Return the (x, y) coordinate for the center point of the cell that contains the specified text.  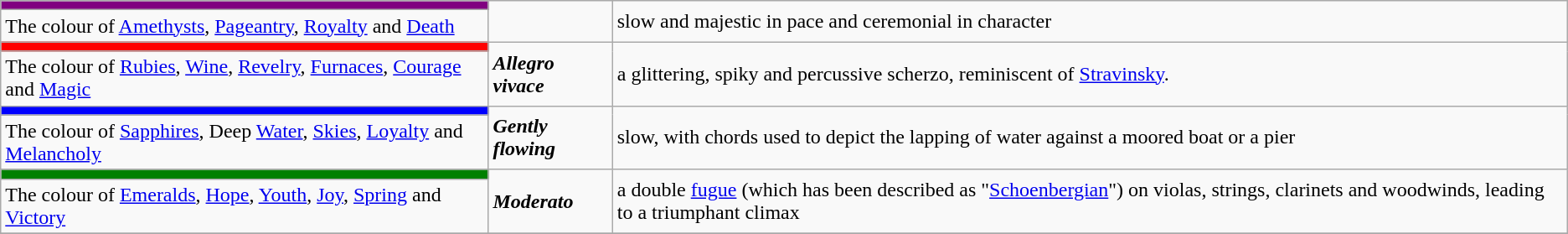
a double fugue (which has been described as "Schoenbergian") on violas, strings, clarinets and woodwinds, leading to a triumphant climax (1090, 201)
The colour of Emeralds, Hope, Youth, Joy, Spring and Victory (245, 206)
Moderato (550, 201)
The colour of Rubies, Wine, Revelry, Furnaces, Courage and Magic (245, 79)
Allegro vivace (550, 74)
a glittering, spiky and percussive scherzo, reminiscent of Stravinsky. (1090, 74)
slow and majestic in pace and ceremonial in character (1090, 22)
Gently flowing (550, 138)
The colour of Sapphires, Deep Water, Skies, Loyalty and Melancholy (245, 143)
The colour of Amethysts, Pageantry, Royalty and Death (245, 26)
slow, with chords used to depict the lapping of water against a moored boat or a pier (1090, 138)
